Identify which cell holds the provided text, then report its [X, Y] central coordinate. 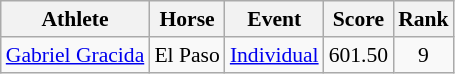
601.50 [358, 55]
9 [424, 55]
Athlete [76, 19]
Horse [186, 19]
El Paso [186, 55]
Gabriel Gracida [76, 55]
Event [274, 19]
Individual [274, 55]
Rank [424, 19]
Score [358, 19]
